Output the [X, Y] coordinate of the center of the cell containing the given text.  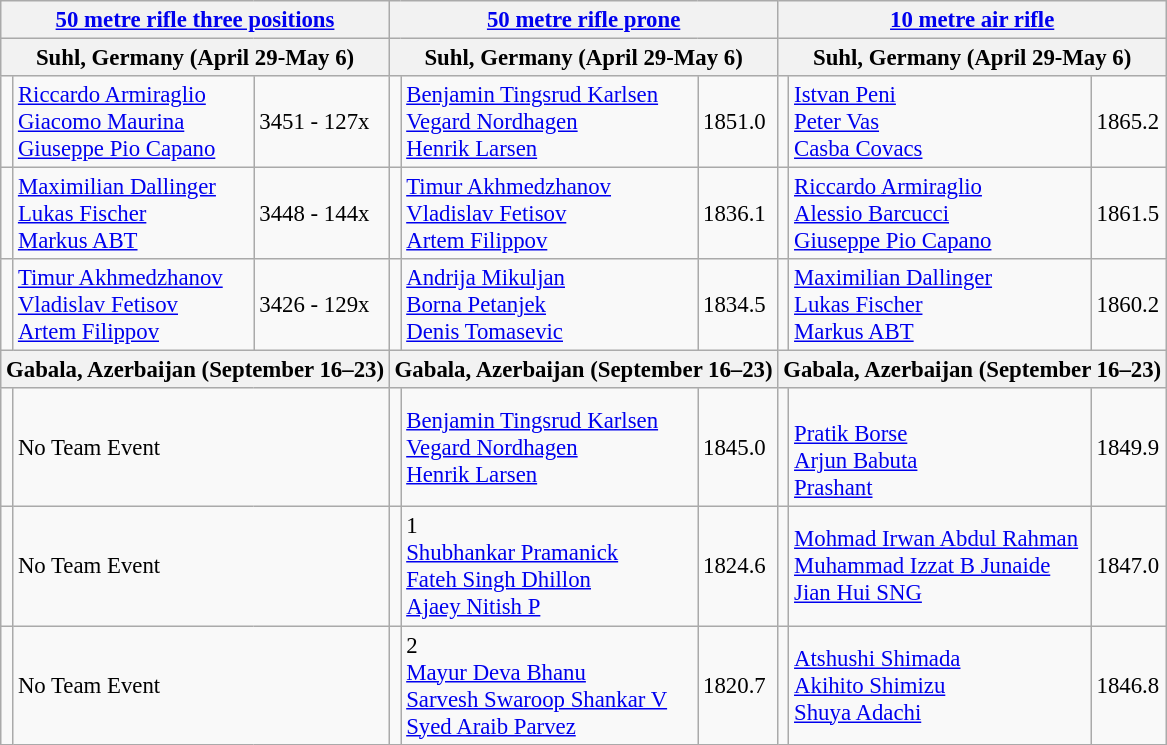
1847.0 [1128, 566]
3451 - 127x [322, 122]
10 metre air rifle [972, 20]
1846.8 [1128, 686]
1820.7 [738, 686]
Riccardo ArmiraglioAlessio BarcucciGiuseppe Pio Capano [940, 214]
1824.6 [738, 566]
Atshushi ShimadaAkihito ShimizuShuya Adachi [940, 686]
Riccardo ArmiraglioGiacomo MaurinaGiuseppe Pio Capano [134, 122]
1836.1 [738, 214]
1845.0 [738, 448]
Pratik BorseArjun BabutaPrashant [940, 448]
Istvan PeniPeter VasCasba Covacs [940, 122]
2Mayur Deva BhanuSarvesh Swaroop Shankar VSyed Araib Parvez [550, 686]
1860.2 [1128, 305]
1861.5 [1128, 214]
1849.9 [1128, 448]
50 metre rifle prone [584, 20]
1834.5 [738, 305]
3426 - 129x [322, 305]
50 metre rifle three positions [196, 20]
1865.2 [1128, 122]
1Shubhankar PramanickFateh Singh DhillonAjaey Nitish P [550, 566]
3448 - 144x [322, 214]
Andrija MikuljanBorna PetanjekDenis Tomasevic [550, 305]
1851.0 [738, 122]
Mohmad Irwan Abdul RahmanMuhammad Izzat B JunaideJian Hui SNG [940, 566]
